Output the [x, y] coordinate of the center of the cell containing the given text.  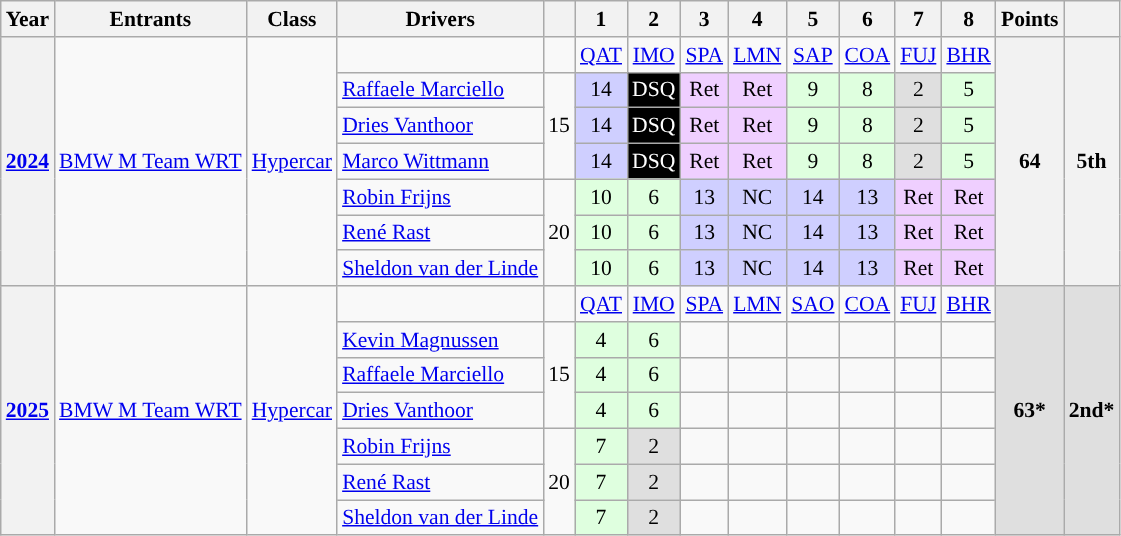
Class [292, 19]
5th [1092, 162]
SAP [812, 55]
Marco Wittmann [440, 162]
Drivers [440, 19]
2nd* [1092, 410]
Points [1030, 19]
63* [1030, 410]
SAO [812, 304]
64 [1030, 162]
Entrants [150, 19]
Year [28, 19]
3 [704, 19]
2025 [28, 410]
2024 [28, 162]
1 [601, 19]
Kevin Magnussen [440, 340]
